From the cell containing the given text, extract its center point as [X, Y] coordinate. 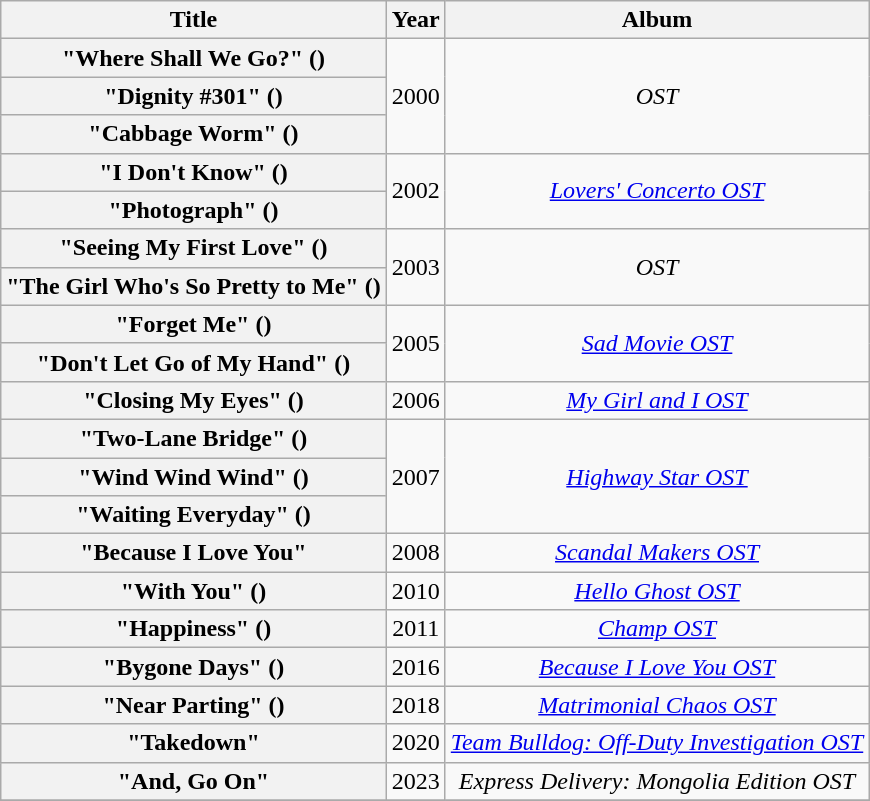
Album [656, 20]
"And, Go On" [194, 781]
"Two-Lane Bridge" () [194, 438]
Team Bulldog: Off-Duty Investigation OST [656, 743]
My Girl and I OST [656, 400]
2010 [416, 591]
Matrimonial Chaos OST [656, 705]
"Seeing My First Love" () [194, 248]
2008 [416, 553]
"Wind Wind Wind" () [194, 477]
"Where Shall We Go?" () [194, 58]
"Don't Let Go of My Hand" () [194, 362]
2005 [416, 343]
"Bygone Days" () [194, 667]
"Happiness" () [194, 629]
2018 [416, 705]
Scandal Makers OST [656, 553]
2011 [416, 629]
2006 [416, 400]
Lovers' Concerto OST [656, 191]
"Near Parting" () [194, 705]
"The Girl Who's So Pretty to Me" () [194, 286]
"Dignity #301" () [194, 96]
"Cabbage Worm" () [194, 134]
Highway Star OST [656, 476]
"Forget Me" () [194, 324]
Year [416, 20]
Hello Ghost OST [656, 591]
"Photograph" () [194, 210]
"Waiting Everyday" () [194, 515]
2016 [416, 667]
Express Delivery: Mongolia Edition OST [656, 781]
"Because I Love You" [194, 553]
"Closing My Eyes" () [194, 400]
2000 [416, 96]
"With You" () [194, 591]
2003 [416, 267]
Sad Movie OST [656, 343]
Champ OST [656, 629]
"I Don't Know" () [194, 172]
Title [194, 20]
2023 [416, 781]
2007 [416, 476]
Because I Love You OST [656, 667]
2020 [416, 743]
"Takedown" [194, 743]
2002 [416, 191]
